Detect which cell encompasses the target text, then output its [x, y] center coordinate. 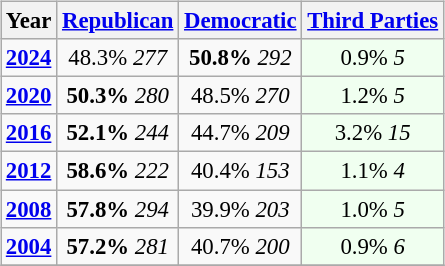
39.9% 203 [240, 209]
Republican [118, 21]
Year [29, 21]
1.2% 5 [373, 96]
Third Parties [373, 21]
44.7% 209 [240, 133]
58.6% 222 [118, 171]
48.3% 277 [118, 58]
50.3% 280 [118, 96]
0.9% 6 [373, 246]
57.8% 294 [118, 209]
3.2% 15 [373, 133]
57.2% 281 [118, 246]
40.4% 153 [240, 171]
2024 [29, 58]
1.1% 4 [373, 171]
2008 [29, 209]
Democratic [240, 21]
50.8% 292 [240, 58]
52.1% 244 [118, 133]
2004 [29, 246]
1.0% 5 [373, 209]
0.9% 5 [373, 58]
2012 [29, 171]
48.5% 270 [240, 96]
2020 [29, 96]
40.7% 200 [240, 246]
2016 [29, 133]
